Return [x, y] of the center of cell containing provided text 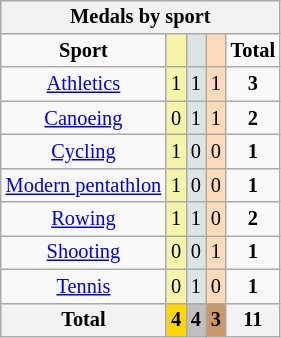
Athletics [84, 84]
Sport [84, 51]
Modern pentathlon [84, 185]
Shooting [84, 253]
Tennis [84, 286]
Cycling [84, 152]
11 [253, 320]
Canoeing [84, 118]
Rowing [84, 219]
Medals by sport [140, 17]
